Return (X, Y) of the center of cell containing provided text 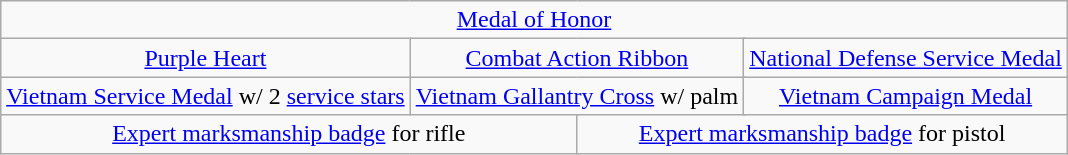
Vietnam Campaign Medal (906, 96)
Expert marksmanship badge for pistol (822, 134)
National Defense Service Medal (906, 58)
Vietnam Gallantry Cross w/ palm (577, 96)
Combat Action Ribbon (577, 58)
Purple Heart (206, 58)
Vietnam Service Medal w/ 2 service stars (206, 96)
Medal of Honor (534, 20)
Expert marksmanship badge for rifle (289, 134)
